For the text-containing cell, return its midpoint in (x, y) coordinate format. 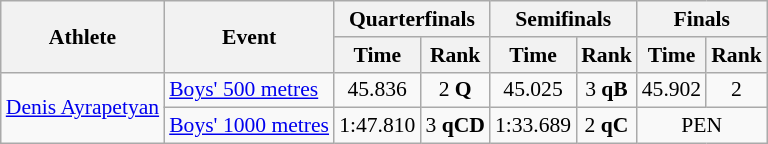
1:47.810 (377, 126)
Athlete (82, 36)
2 Q (455, 90)
45.902 (672, 90)
Boys' 500 metres (249, 90)
3 qB (606, 90)
3 qCD (455, 126)
1:33.689 (533, 126)
45.025 (533, 90)
Boys' 1000 metres (249, 126)
Finals (702, 19)
Event (249, 36)
PEN (702, 126)
Quarterfinals (412, 19)
2 qC (606, 126)
Semifinals (564, 19)
2 (736, 90)
Denis Ayrapetyan (82, 108)
45.836 (377, 90)
